Find where the given text appears and provide that cell's center as [X, Y] coordinate. 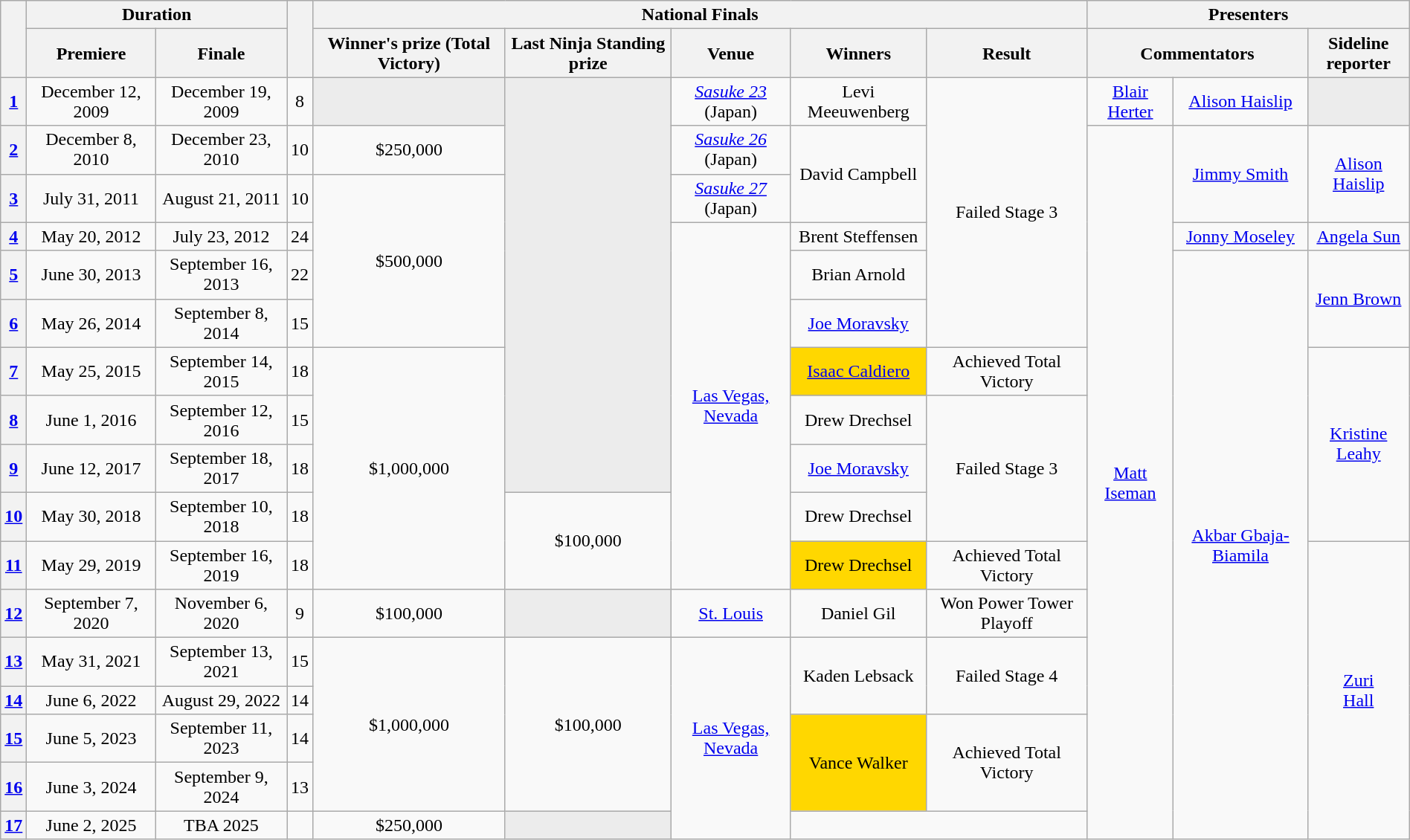
Venue [730, 54]
Won Power Tower Playoff [1007, 614]
May 20, 2012 [91, 236]
May 31, 2021 [91, 662]
September 9, 2024 [221, 786]
11 [13, 565]
Finale [221, 54]
Daniel Gil [858, 614]
Winner's prize (Total Victory) [409, 54]
Result [1007, 54]
September 13, 2021 [221, 662]
September 8, 2014 [221, 323]
August 21, 2011 [221, 198]
Presenters [1248, 15]
Sasuke 27 (Japan) [730, 198]
Commentators [1197, 54]
17 [13, 825]
5 [13, 275]
Sasuke 23 (Japan) [730, 101]
Premiere [91, 54]
Jimmy Smith [1240, 174]
$500,000 [409, 260]
TBA 2025 [221, 825]
September 7, 2020 [91, 614]
National Finals [701, 15]
December 12, 2009 [91, 101]
Isaac Caldiero [858, 372]
3 [13, 198]
Brent Steffensen [858, 236]
September 14, 2015 [221, 372]
September 11, 2023 [221, 739]
December 8, 2010 [91, 150]
May 29, 2019 [91, 565]
Matt Iseman [1130, 482]
June 12, 2017 [91, 468]
Duration [157, 15]
June 6, 2022 [91, 700]
Jenn Brown [1358, 299]
16 [13, 786]
Levi Meeuwenberg [858, 101]
September 18, 2017 [221, 468]
12 [13, 614]
Vance Walker [858, 763]
7 [13, 372]
6 [13, 323]
Brian Arnold [858, 275]
ZuriHall [1358, 690]
Kristine Leahy [1358, 444]
Last Ninja Standing prize [587, 54]
Blair Herter [1130, 101]
Sasuke 26 (Japan) [730, 150]
September 12, 2016 [221, 419]
December 19, 2009 [221, 101]
2 [13, 150]
Failed Stage 4 [1007, 676]
Kaden Lebsack [858, 676]
September 10, 2018 [221, 516]
September 16, 2019 [221, 565]
August 29, 2022 [221, 700]
Angela Sun [1358, 236]
November 6, 2020 [221, 614]
September 16, 2013 [221, 275]
May 25, 2015 [91, 372]
David Campbell [858, 174]
24 [300, 236]
1 [13, 101]
May 30, 2018 [91, 516]
Winners [858, 54]
June 5, 2023 [91, 739]
Jonny Moseley [1240, 236]
May 26, 2014 [91, 323]
June 2, 2025 [91, 825]
June 1, 2016 [91, 419]
June 30, 2013 [91, 275]
22 [300, 275]
4 [13, 236]
St. Louis [730, 614]
July 31, 2011 [91, 198]
June 3, 2024 [91, 786]
Akbar Gbaja-Biamila [1240, 545]
July 23, 2012 [221, 236]
December 23, 2010 [221, 150]
Sidelinereporter [1358, 54]
